Pinpoint the cell where the given text exists, returning its [x, y] midpoint coordinate. 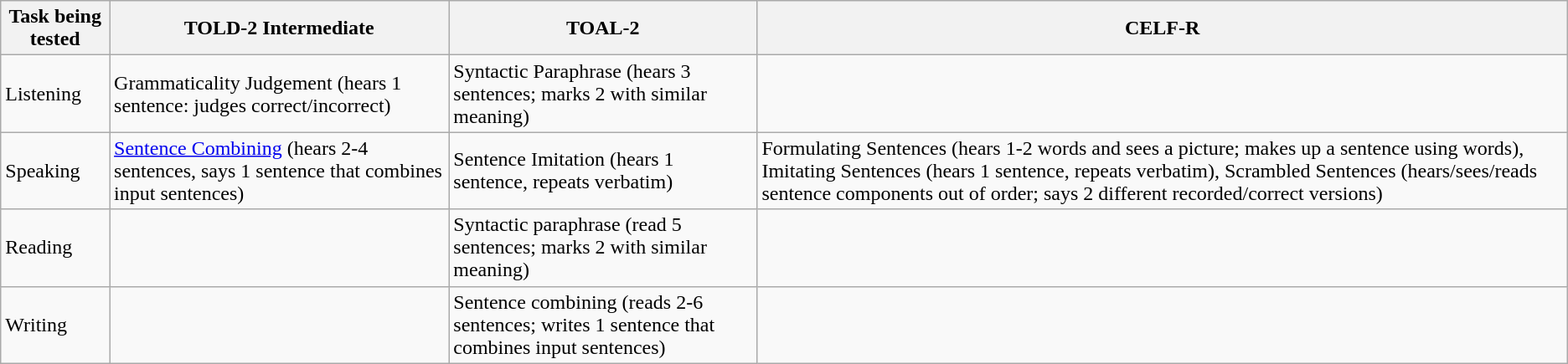
Sentence combining (reads 2-6 sentences; writes 1 sentence that combines input sentences) [603, 325]
Sentence Imitation (hears 1 sentence, repeats verbatim) [603, 171]
CELF-R [1163, 28]
Speaking [55, 171]
Grammaticality Judgement (hears 1 sentence: judges correct/incorrect) [280, 94]
Syntactic Paraphrase (hears 3 sentences; marks 2 with similar meaning) [603, 94]
TOAL-2 [603, 28]
Writing [55, 325]
Sentence Combining (hears 2-4 sentences, says 1 sentence that combines input sentences) [280, 171]
Syntactic paraphrase (read 5 sentences; marks 2 with similar meaning) [603, 248]
Reading [55, 248]
Task being tested [55, 28]
Listening [55, 94]
TOLD-2 Intermediate [280, 28]
